Determine the (x, y) coordinate at the center of the cell enclosing the given text.  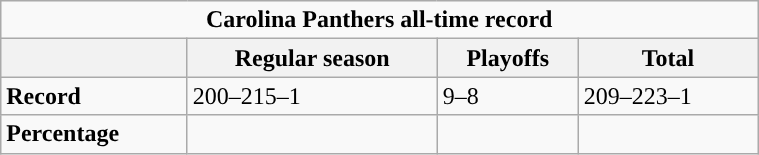
9–8 (508, 96)
200–215–1 (312, 96)
Record (94, 96)
Playoffs (508, 58)
Total (668, 58)
209–223–1 (668, 96)
Percentage (94, 134)
Regular season (312, 58)
Carolina Panthers all-time record (380, 20)
